Output the (x, y) coordinate of the center of the cell containing the given text.  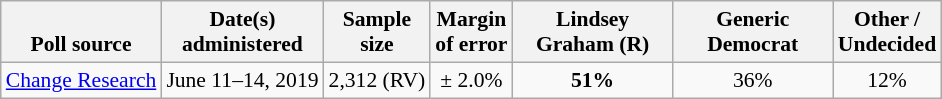
36% (753, 80)
Poll source (82, 32)
Other /Undecided (887, 32)
Change Research (82, 80)
2,312 (RV) (378, 80)
12% (887, 80)
Date(s)administered (242, 32)
LindseyGraham (R) (593, 32)
Samplesize (378, 32)
Marginof error (471, 32)
June 11–14, 2019 (242, 80)
GenericDemocrat (753, 32)
± 2.0% (471, 80)
51% (593, 80)
